Return [x, y] of the center of cell containing provided text 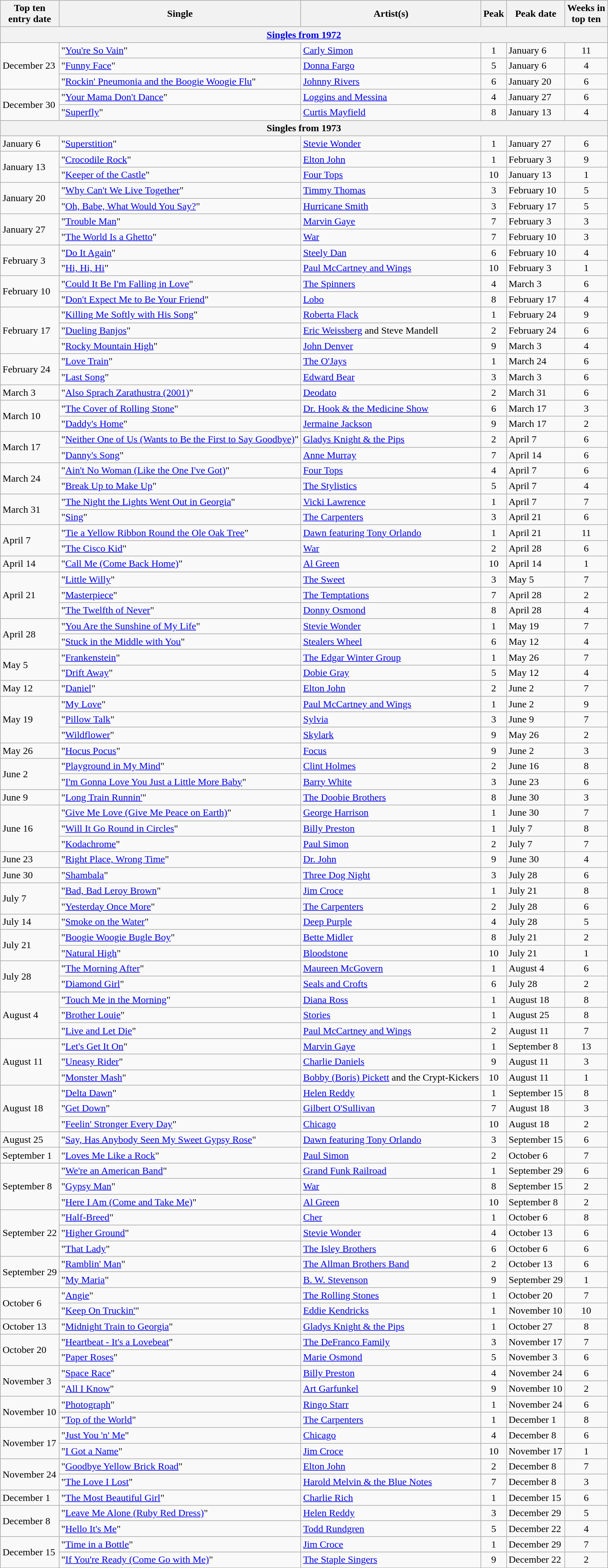
Barry White [391, 782]
Deodato [391, 393]
George Harrison [391, 813]
"Dueling Banjos" [180, 330]
Jermaine Jackson [391, 424]
Donny Osmond [391, 610]
Anne Murray [391, 455]
Single [180, 14]
"Bad, Bad Leroy Brown" [180, 891]
"Natural High" [180, 953]
"Monster Mash" [180, 1077]
Focus [391, 751]
Singles from 1973 [304, 128]
"Crocodile Rock" [180, 159]
"Boogie Woogie Bugle Boy" [180, 937]
Harold Melvin & the Blue Notes [391, 1482]
"My Maria" [180, 1280]
"Playground in My Mind" [180, 766]
"Yesterday Once More" [180, 906]
Top tenentry date [30, 14]
July 14 [30, 922]
"Drift Away" [180, 673]
"Superstition" [180, 144]
The Staple Singers [391, 1560]
Diana Ross [391, 1000]
"Here I Am (Come and Take Me)" [180, 1202]
"Ain't No Woman (Like the One I've Got)" [180, 471]
"Keeper of the Castle" [180, 175]
"Last Song" [180, 377]
The O'Jays [391, 361]
"Diamond Girl" [180, 984]
"Time in a Bottle" [180, 1544]
Clint Holmes [391, 766]
"The Morning After" [180, 969]
"Love Train" [180, 361]
Three Dog Night [391, 875]
The Rolling Stones [391, 1295]
"Higher Ground" [180, 1233]
"Danny's Song" [180, 455]
"You Are the Sunshine of My Life" [180, 626]
"The Night the Lights Went Out in Georgia" [180, 502]
"You're So Vain" [180, 50]
The Doobie Brothers [391, 797]
B. W. Stevenson [391, 1280]
"Let's Get It On" [180, 1046]
"Little Willy" [180, 579]
"Daddy's Home" [180, 424]
"Your Mama Don't Dance" [180, 97]
"Funny Face" [180, 66]
Dr. Hook & the Medicine Show [391, 408]
"Frankenstein" [180, 657]
Seals and Crofts [391, 984]
"The Love I Lost" [180, 1482]
The Edgar Winter Group [391, 657]
"Also Sprach Zarathustra (2001)" [180, 393]
Johnny Rivers [391, 81]
December 23 [30, 66]
"Brother Louie" [180, 1015]
The Spinners [391, 284]
"Live and Let Die" [180, 1031]
"Sing" [180, 517]
"Tie a Yellow Ribbon Round the Ole Oak Tree" [180, 533]
"Gypsy Man" [180, 1186]
The Allman Brothers Band [391, 1264]
September 22 [30, 1233]
"Get Down" [180, 1108]
"Long Train Runnin'" [180, 797]
13 [586, 1046]
"Will It Go Round in Circles" [180, 828]
"The World Is a Ghetto" [180, 237]
"Masterpiece" [180, 595]
"Hi, Hi, Hi" [180, 268]
Todd Rundgren [391, 1529]
"Oh, Babe, What Would You Say?" [180, 206]
Edward Bear [391, 377]
The Stylistics [391, 486]
"Uneasy Rider" [180, 1062]
"Call Me (Come Back Home)" [180, 564]
"Feelin' Stronger Every Day" [180, 1124]
Weeks intop ten [586, 14]
Grand Funk Railroad [391, 1171]
"The Cisco Kid" [180, 548]
Charlie Daniels [391, 1062]
"Space Race" [180, 1373]
Cher [391, 1218]
September 1 [30, 1155]
"Superfly" [180, 112]
"Neither One of Us (Wants to Be the First to Say Goodbye)" [180, 439]
"Shambala" [180, 875]
"Say, Has Anybody Seen My Sweet Gypsy Rose" [180, 1140]
Roberta Flack [391, 315]
Vicki Lawrence [391, 502]
"Could It Be I'm Falling in Love" [180, 284]
Sylvia [391, 720]
"Angie" [180, 1295]
Gilbert O'Sullivan [391, 1108]
Dobie Gray [391, 673]
Bloodstone [391, 953]
December 30 [30, 105]
"Give Me Love (Give Me Peace on Earth)" [180, 813]
"Daniel" [180, 688]
"Smoke on the Water" [180, 922]
"Leave Me Alone (Ruby Red Dress)" [180, 1513]
"Hello It's Me" [180, 1529]
"Kodachrome" [180, 844]
The DeFranco Family [391, 1342]
"Just You 'n' Me" [180, 1435]
"Trouble Man" [180, 222]
"Killing Me Softly with His Song" [180, 315]
Bette Midler [391, 937]
Deep Purple [391, 922]
"Photograph" [180, 1404]
"Right Place, Wrong Time" [180, 859]
Curtis Mayfield [391, 112]
Marie Osmond [391, 1357]
Skylark [391, 735]
"Paper Roses" [180, 1357]
"My Love" [180, 704]
"Rocky Mountain High" [180, 346]
Dr. John [391, 859]
Hurricane Smith [391, 206]
Stories [391, 1015]
"The Cover of Rolling Stone" [180, 408]
"Heartbeat - It's a Lovebeat" [180, 1342]
March 10 [30, 416]
John Denver [391, 346]
"Pillow Talk" [180, 720]
Ringo Starr [391, 1404]
"Ramblin' Man" [180, 1264]
Stealers Wheel [391, 642]
Eric Weissberg and Steve Mandell [391, 330]
"Don't Expect Me to Be Your Friend" [180, 299]
"The Most Beautiful Girl" [180, 1498]
The Temptations [391, 595]
Charlie Rich [391, 1498]
"The Twelfth of Never" [180, 610]
"Hocus Pocus" [180, 751]
"Midnight Train to Georgia" [180, 1326]
"Rockin' Pneumonia and the Boogie Woogie Flu" [180, 81]
"Half-Breed" [180, 1218]
Peak [494, 14]
Donna Fargo [391, 66]
The Isley Brothers [391, 1249]
"Stuck in the Middle with You" [180, 642]
Steely Dan [391, 253]
Timmy Thomas [391, 190]
Lobo [391, 299]
"Delta Dawn" [180, 1093]
"Wildflower" [180, 735]
"I Got a Name" [180, 1451]
Peak date [536, 14]
"That Lady" [180, 1249]
Art Garfunkel [391, 1389]
The Sweet [391, 579]
"If You're Ready (Come Go with Me)" [180, 1560]
"We're an American Band" [180, 1171]
Maureen McGovern [391, 969]
"Loves Me Like a Rock" [180, 1155]
"Top of the World" [180, 1420]
"All I Know" [180, 1389]
October 27 [536, 1326]
Carly Simon [391, 50]
"Break Up to Make Up" [180, 486]
Singles from 1972 [304, 35]
Loggins and Messina [391, 97]
"Goodbye Yellow Brick Road" [180, 1467]
"Keep On Truckin'" [180, 1311]
"Touch Me in the Morning" [180, 1000]
"I'm Gonna Love You Just a Little More Baby" [180, 782]
Eddie Kendricks [391, 1311]
"Why Can't We Live Together" [180, 190]
Artist(s) [391, 14]
Bobby (Boris) Pickett and the Crypt-Kickers [391, 1077]
"Do It Again" [180, 253]
